Output the (X, Y) coordinate of the center of the cell containing the given text.  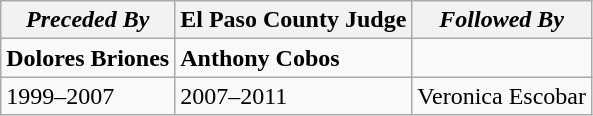
2007–2011 (294, 96)
Preceded By (88, 20)
Dolores Briones (88, 58)
1999–2007 (88, 96)
Followed By (502, 20)
Anthony Cobos (294, 58)
El Paso County Judge (294, 20)
Veronica Escobar (502, 96)
